Extract the (X, Y) coordinate from the center of the cell holding the provided text.  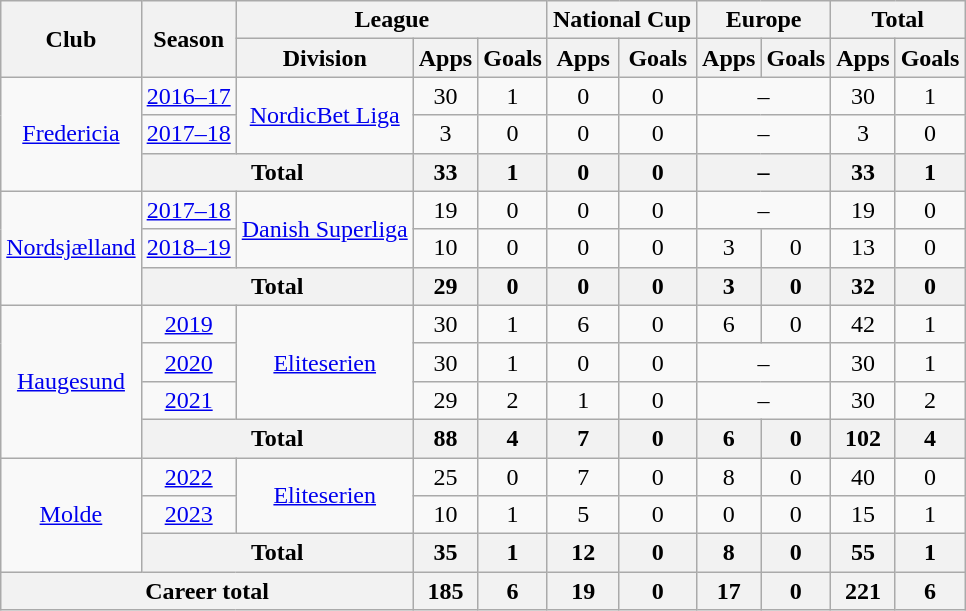
40 (863, 477)
185 (445, 591)
42 (863, 324)
35 (445, 553)
2022 (188, 477)
2019 (188, 324)
Career total (207, 591)
5 (583, 515)
2020 (188, 362)
12 (583, 553)
Club (71, 39)
88 (445, 438)
102 (863, 438)
32 (863, 286)
2016–17 (188, 96)
17 (729, 591)
2018–19 (188, 248)
Nordsjælland (71, 248)
Europe (764, 20)
15 (863, 515)
NordicBet Liga (324, 115)
Haugesund (71, 381)
55 (863, 553)
221 (863, 591)
Molde (71, 515)
Fredericia (71, 134)
League (392, 20)
13 (863, 248)
25 (445, 477)
Division (324, 58)
2023 (188, 515)
National Cup (622, 20)
Season (188, 39)
2021 (188, 400)
Danish Superliga (324, 229)
